Output the (x, y) coordinate of the center of the cell containing the given text.  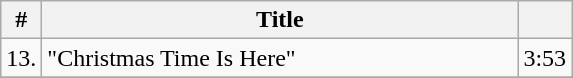
13. (22, 58)
Title (280, 20)
"Christmas Time Is Here" (280, 58)
# (22, 20)
3:53 (545, 58)
